Detect which cell encompasses the target text, then output its [X, Y] center coordinate. 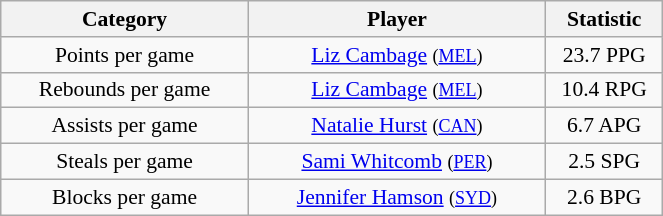
Sami Whitcomb (PER) [396, 162]
Steals per game [125, 162]
6.7 APG [604, 126]
Blocks per game [125, 197]
23.7 PPG [604, 55]
Player [396, 19]
Rebounds per game [125, 90]
Natalie Hurst (CAN) [396, 126]
Points per game [125, 55]
Assists per game [125, 126]
2.5 SPG [604, 162]
Statistic [604, 19]
2.6 BPG [604, 197]
Category [125, 19]
Jennifer Hamson (SYD) [396, 197]
10.4 RPG [604, 90]
